Identify which cell holds the provided text, then report its (X, Y) central coordinate. 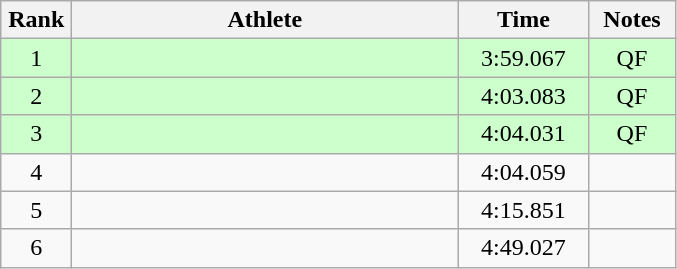
Rank (36, 20)
5 (36, 210)
2 (36, 96)
Athlete (265, 20)
Notes (632, 20)
Time (524, 20)
3:59.067 (524, 58)
1 (36, 58)
4:03.083 (524, 96)
4:15.851 (524, 210)
4:04.031 (524, 134)
6 (36, 248)
4:04.059 (524, 172)
4:49.027 (524, 248)
3 (36, 134)
4 (36, 172)
